Output the [x, y] coordinate of the center of the cell containing the given text.  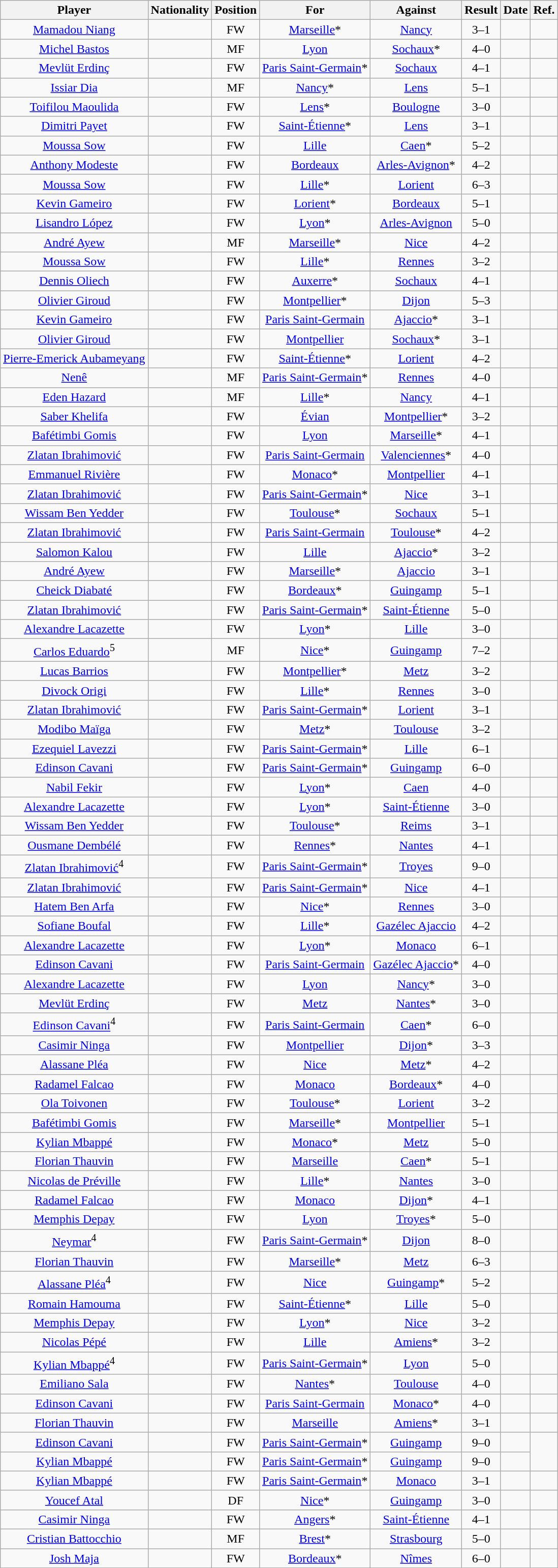
Divock Origi [74, 690]
Ousmane Dembélé [74, 845]
Guingamp* [416, 1283]
8–0 [481, 1240]
Pierre-Emerick Aubameyang [74, 358]
Sofiane Boufal [74, 926]
Nationality [180, 10]
Michel Bastos [74, 49]
Nîmes [416, 1558]
Ola Toivonen [74, 1103]
Saber Khelifa [74, 416]
Ezequiel Lavezzi [74, 749]
Hatem Ben Arfa [74, 907]
Josh Maja [74, 1558]
Dimitri Payet [74, 126]
5–3 [481, 300]
Zlatan Ibrahimović4 [74, 866]
Nicolas de Préville [74, 1181]
Mamadou Niang [74, 29]
Gazélec Ajaccio [416, 926]
For [315, 10]
3–3 [481, 1046]
Auxerre* [315, 281]
Edinson Cavani4 [74, 1025]
Toifilou Maoulida [74, 107]
Date [515, 10]
Result [481, 10]
Nicolas Pépé [74, 1342]
Évian [315, 416]
Arles-Avignon* [416, 165]
Neymar4 [74, 1240]
Reims [416, 826]
Ref. [544, 10]
Lisandro López [74, 223]
7–2 [481, 651]
Nabil Fekir [74, 787]
Troyes* [416, 1219]
Carlos Eduardo5 [74, 651]
Arles-Avignon [416, 223]
Cristian Battocchio [74, 1539]
Alassane Pléa4 [74, 1283]
Emiliano Sala [74, 1384]
Strasbourg [416, 1539]
Lens* [315, 107]
Against [416, 10]
Nenê [74, 378]
Gazélec Ajaccio* [416, 965]
Rennes* [315, 845]
Romain Hamouma [74, 1303]
Caen [416, 787]
Kylian Mbappé4 [74, 1363]
Modibo Maïga [74, 729]
Position [236, 10]
Boulogne [416, 107]
Dennis Oliech [74, 281]
Issiar Dia [74, 87]
DF [236, 1500]
Ajaccio [416, 571]
Lorient* [315, 203]
Alassane Pléa [74, 1065]
Valenciennes* [416, 455]
Salomon Kalou [74, 551]
Cheick Diabaté [74, 591]
Lucas Barrios [74, 671]
Brest* [315, 1539]
Troyes [416, 866]
Emmanuel Rivière [74, 474]
Anthony Modeste [74, 165]
Angers* [315, 1520]
Youcef Atal [74, 1500]
Player [74, 10]
Eden Hazard [74, 397]
